Identify which cell holds the provided text, then report its (X, Y) central coordinate. 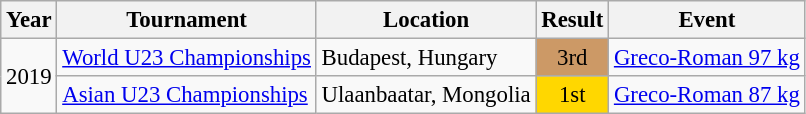
Result (572, 20)
Location (426, 20)
Tournament (186, 20)
1st (572, 95)
Year (29, 20)
Greco-Roman 87 kg (708, 95)
Asian U23 Championships (186, 95)
Budapest, Hungary (426, 58)
2019 (29, 76)
Greco-Roman 97 kg (708, 58)
3rd (572, 58)
Ulaanbaatar, Mongolia (426, 95)
World U23 Championships (186, 58)
Event (708, 20)
